Find where the given text appears and provide that cell's center as (x, y) coordinate. 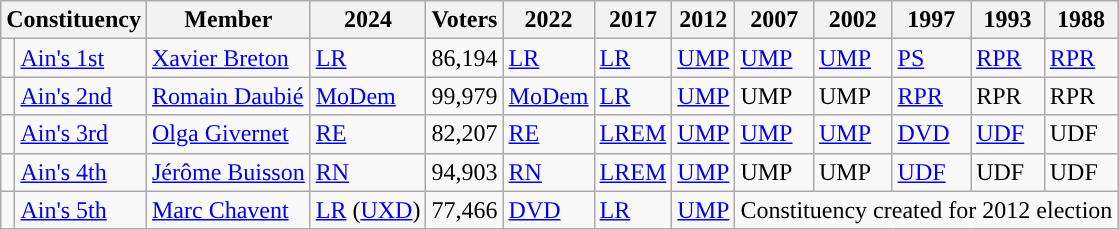
2007 (774, 20)
1993 (1008, 20)
2012 (704, 20)
Voters (464, 20)
2024 (368, 20)
Member (228, 20)
2022 (548, 20)
99,979 (464, 96)
Ain's 2nd (81, 96)
PS (932, 58)
Ain's 4th (81, 172)
86,194 (464, 58)
77,466 (464, 210)
Ain's 5th (81, 210)
Ain's 1st (81, 58)
82,207 (464, 134)
2017 (633, 20)
Jérôme Buisson (228, 172)
LR (UXD) (368, 210)
Marc Chavent (228, 210)
Ain's 3rd (81, 134)
Olga Givernet (228, 134)
94,903 (464, 172)
1997 (932, 20)
Romain Daubié (228, 96)
2002 (852, 20)
1988 (1081, 20)
Constituency (74, 20)
Xavier Breton (228, 58)
Constituency created for 2012 election (926, 210)
